Determine the (x, y) coordinate at the center of the cell enclosing the given text.  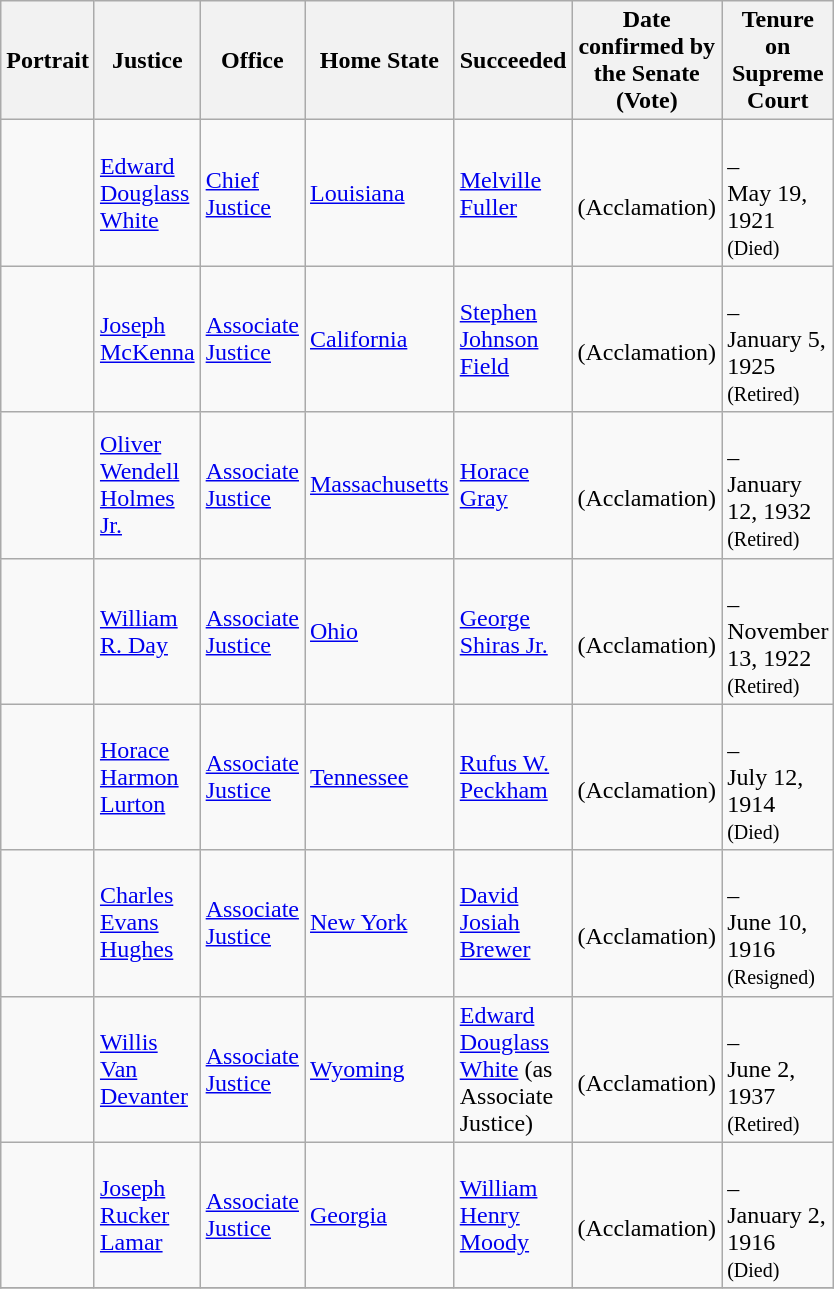
Horace Harmon Lurton (147, 777)
Tennessee (379, 777)
Joseph McKenna (147, 339)
Ohio (379, 631)
Portrait (48, 60)
Stephen Johnson Field (513, 339)
Justice (147, 60)
Edward Douglass White (147, 193)
Horace Gray (513, 485)
Massachusetts (379, 485)
George Shiras Jr. (513, 631)
William Henry Moody (513, 1215)
Georgia (379, 1215)
–June 10, 1916(Resigned) (778, 923)
Tenure on Supreme Court (778, 60)
Wyoming (379, 1069)
Succeeded (513, 60)
Home State (379, 60)
David Josiah Brewer (513, 923)
Louisiana (379, 193)
–January 5, 1925(Retired) (778, 339)
Date confirmed by the Senate(Vote) (647, 60)
Joseph Rucker Lamar (147, 1215)
Charles Evans Hughes (147, 923)
Edward Douglass White (as Associate Justice) (513, 1069)
California (379, 339)
–July 12, 1914(Died) (778, 777)
Chief Justice (252, 193)
Melville Fuller (513, 193)
New York (379, 923)
Oliver Wendell Holmes Jr. (147, 485)
–January 12, 1932(Retired) (778, 485)
Willis Van Devanter (147, 1069)
Office (252, 60)
–June 2, 1937(Retired) (778, 1069)
–January 2, 1916(Died) (778, 1215)
William R. Day (147, 631)
–May 19, 1921(Died) (778, 193)
Rufus W. Peckham (513, 777)
–November 13, 1922(Retired) (778, 631)
